Output the (x, y) coordinate of the center of the cell containing the given text.  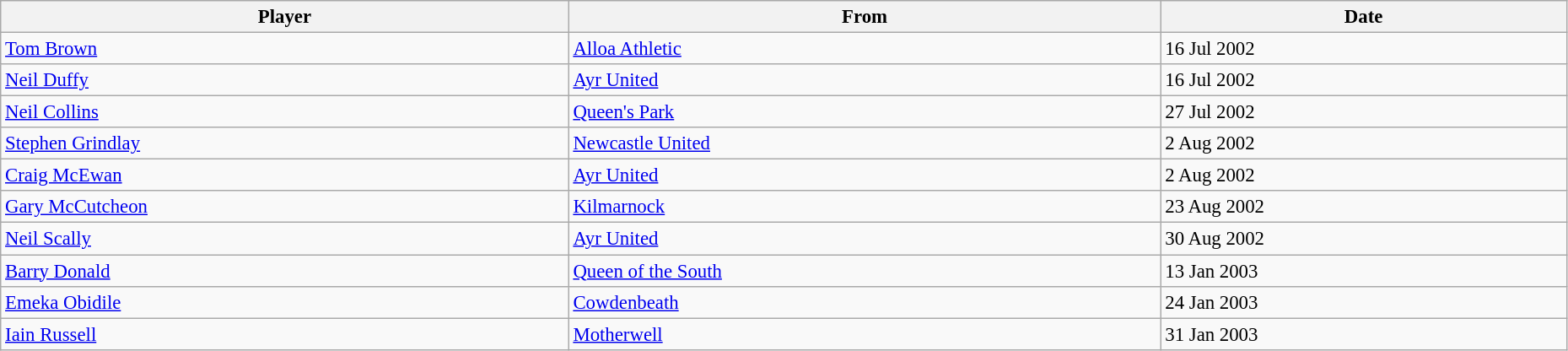
Date (1363, 17)
Kilmarnock (865, 207)
13 Jan 2003 (1363, 271)
Craig McEwan (285, 175)
Queen's Park (865, 112)
31 Jan 2003 (1363, 334)
Stephen Grindlay (285, 143)
Emeka Obidile (285, 302)
Neil Duffy (285, 80)
Barry Donald (285, 271)
Cowdenbeath (865, 302)
Iain Russell (285, 334)
Neil Collins (285, 112)
Player (285, 17)
Newcastle United (865, 143)
27 Jul 2002 (1363, 112)
Motherwell (865, 334)
23 Aug 2002 (1363, 207)
30 Aug 2002 (1363, 239)
Gary McCutcheon (285, 207)
Neil Scally (285, 239)
24 Jan 2003 (1363, 302)
From (865, 17)
Queen of the South (865, 271)
Tom Brown (285, 49)
Alloa Athletic (865, 49)
